From the cell containing the given text, extract its center point as (X, Y) coordinate. 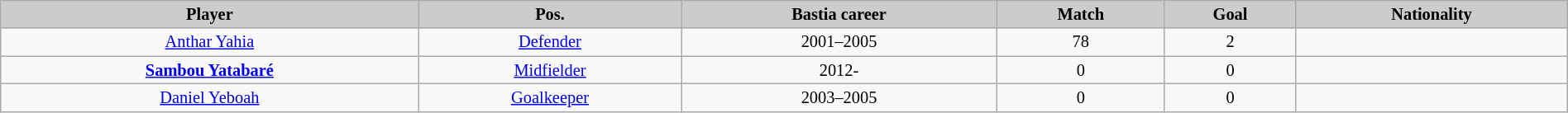
2012- (839, 70)
Nationality (1432, 14)
Goal (1230, 14)
2003–2005 (839, 97)
Defender (550, 42)
Pos. (550, 14)
Goalkeeper (550, 97)
Anthar Yahia (210, 42)
Sambou Yatabaré (210, 70)
Daniel Yeboah (210, 97)
Match (1080, 14)
Midfielder (550, 70)
Bastia career (839, 14)
Player (210, 14)
2001–2005 (839, 42)
2 (1230, 42)
78 (1080, 42)
